Extract the (X, Y) coordinate from the center of the cell holding the provided text.  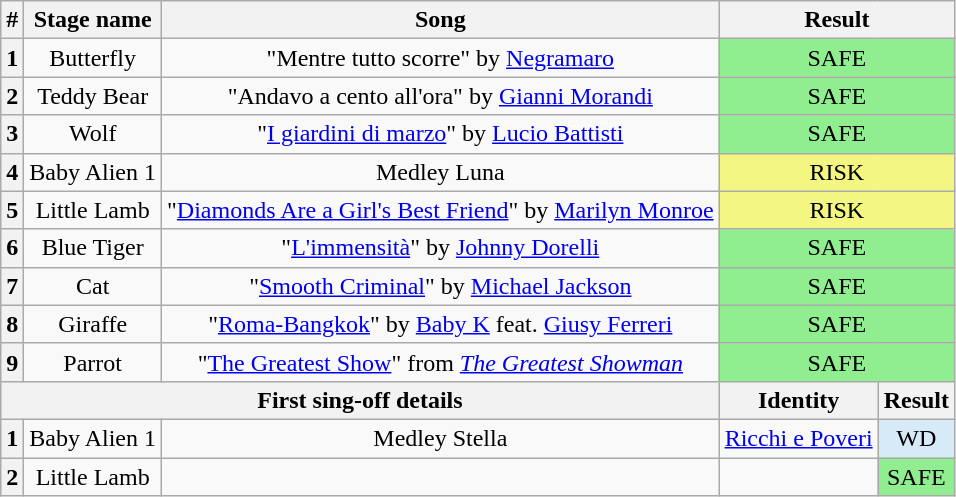
8 (12, 324)
Medley Stella (441, 438)
Ricchi e Poveri (798, 438)
Butterfly (93, 58)
"Mentre tutto scorre" by Negramaro (441, 58)
7 (12, 286)
"L'immensità" by Johnny Dorelli (441, 248)
Cat (93, 286)
Medley Luna (441, 172)
"Diamonds Are a Girl's Best Friend" by Marilyn Monroe (441, 210)
"Roma-Bangkok" by Baby K feat. Giusy Ferreri (441, 324)
Wolf (93, 134)
Song (441, 20)
"Smooth Criminal" by Michael Jackson (441, 286)
5 (12, 210)
4 (12, 172)
Parrot (93, 362)
Stage name (93, 20)
WD (916, 438)
First sing-off details (360, 400)
6 (12, 248)
"The Greatest Show" from The Greatest Showman (441, 362)
"I giardini di marzo" by Lucio Battisti (441, 134)
Giraffe (93, 324)
3 (12, 134)
9 (12, 362)
"Andavo a cento all'ora" by Gianni Morandi (441, 96)
Blue Tiger (93, 248)
Teddy Bear (93, 96)
# (12, 20)
Identity (798, 400)
